Output the [x, y] coordinate of the center of the cell containing the given text.  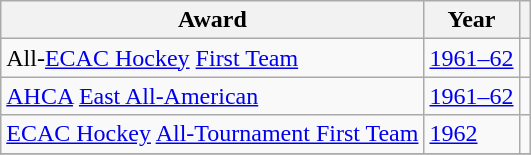
ECAC Hockey All-Tournament First Team [212, 134]
Award [212, 20]
All-ECAC Hockey First Team [212, 58]
1962 [472, 134]
Year [472, 20]
AHCA East All-American [212, 96]
